For the text-containing cell, return its midpoint in (X, Y) coordinate format. 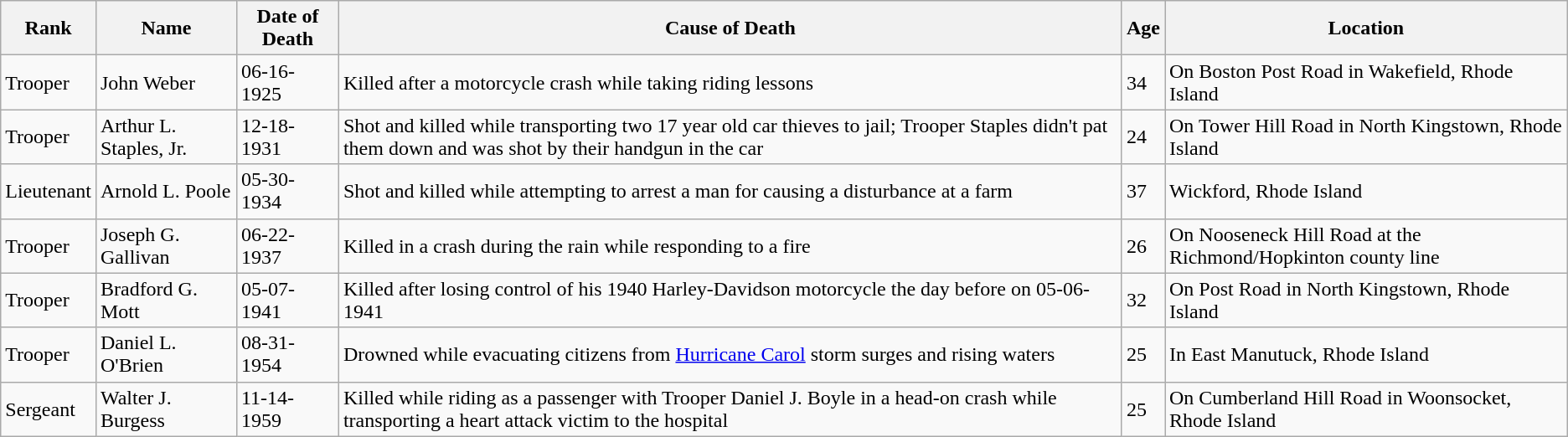
Killed after losing control of his 1940 Harley-Davidson motorcycle the day before on 05-06-1941 (730, 300)
On Nooseneck Hill Road at the Richmond/Hopkinton county line (1365, 246)
Arthur L. Staples, Jr. (166, 137)
On Boston Post Road in Wakefield, Rhode Island (1365, 82)
34 (1142, 82)
32 (1142, 300)
John Weber (166, 82)
06-22-1937 (287, 246)
Shot and killed while transporting two 17 year old car thieves to jail; Trooper Staples didn't pat them down and was shot by their handgun in the car (730, 137)
06-16-1925 (287, 82)
Killed in a crash during the rain while responding to a fire (730, 246)
08-31-1954 (287, 355)
On Cumberland Hill Road in Woonsocket, Rhode Island (1365, 409)
Daniel L. O'Brien (166, 355)
26 (1142, 246)
Location (1365, 28)
Arnold L. Poole (166, 191)
Shot and killed while attempting to arrest a man for causing a disturbance at a farm (730, 191)
Wickford, Rhode Island (1365, 191)
Rank (49, 28)
Name (166, 28)
Walter J. Burgess (166, 409)
On Tower Hill Road in North Kingstown, Rhode Island (1365, 137)
Bradford G. Mott (166, 300)
05-30-1934 (287, 191)
37 (1142, 191)
Drowned while evacuating citizens from Hurricane Carol storm surges and rising waters (730, 355)
Age (1142, 28)
On Post Road in North Kingstown, Rhode Island (1365, 300)
In East Manutuck, Rhode Island (1365, 355)
05-07-1941 (287, 300)
11-14-1959 (287, 409)
Sergeant (49, 409)
24 (1142, 137)
Killed while riding as a passenger with Trooper Daniel J. Boyle in a head-on crash while transporting a heart attack victim to the hospital (730, 409)
Killed after a motorcycle crash while taking riding lessons (730, 82)
Lieutenant (49, 191)
Joseph G. Gallivan (166, 246)
Cause of Death (730, 28)
12-18-1931 (287, 137)
Date of Death (287, 28)
